For the text-containing cell, return its midpoint in (x, y) coordinate format. 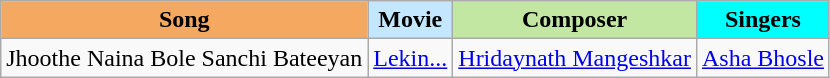
Lekin... (410, 58)
Hridaynath Mangeshkar (575, 58)
Song (184, 20)
Singers (762, 20)
Movie (410, 20)
Asha Bhosle (762, 58)
Jhoothe Naina Bole Sanchi Bateeyan (184, 58)
Composer (575, 20)
